Return [X, Y] of the center of cell containing provided text 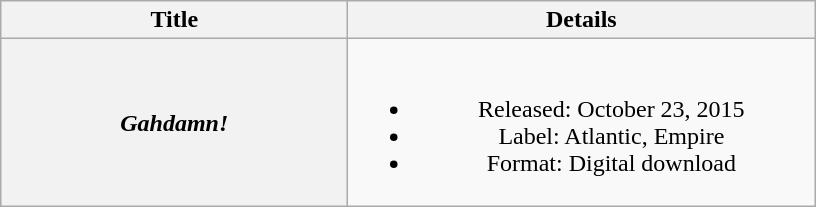
Details [582, 20]
Released: October 23, 2015Label: Atlantic, EmpireFormat: Digital download [582, 122]
Title [174, 20]
Gahdamn! [174, 122]
